Search for the cell housing the specified text and yield its (x, y) center coordinate. 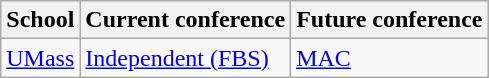
Future conference (390, 20)
UMass (40, 58)
School (40, 20)
Current conference (186, 20)
MAC (390, 58)
Independent (FBS) (186, 58)
